Output the (X, Y) coordinate of the center of the cell containing the given text.  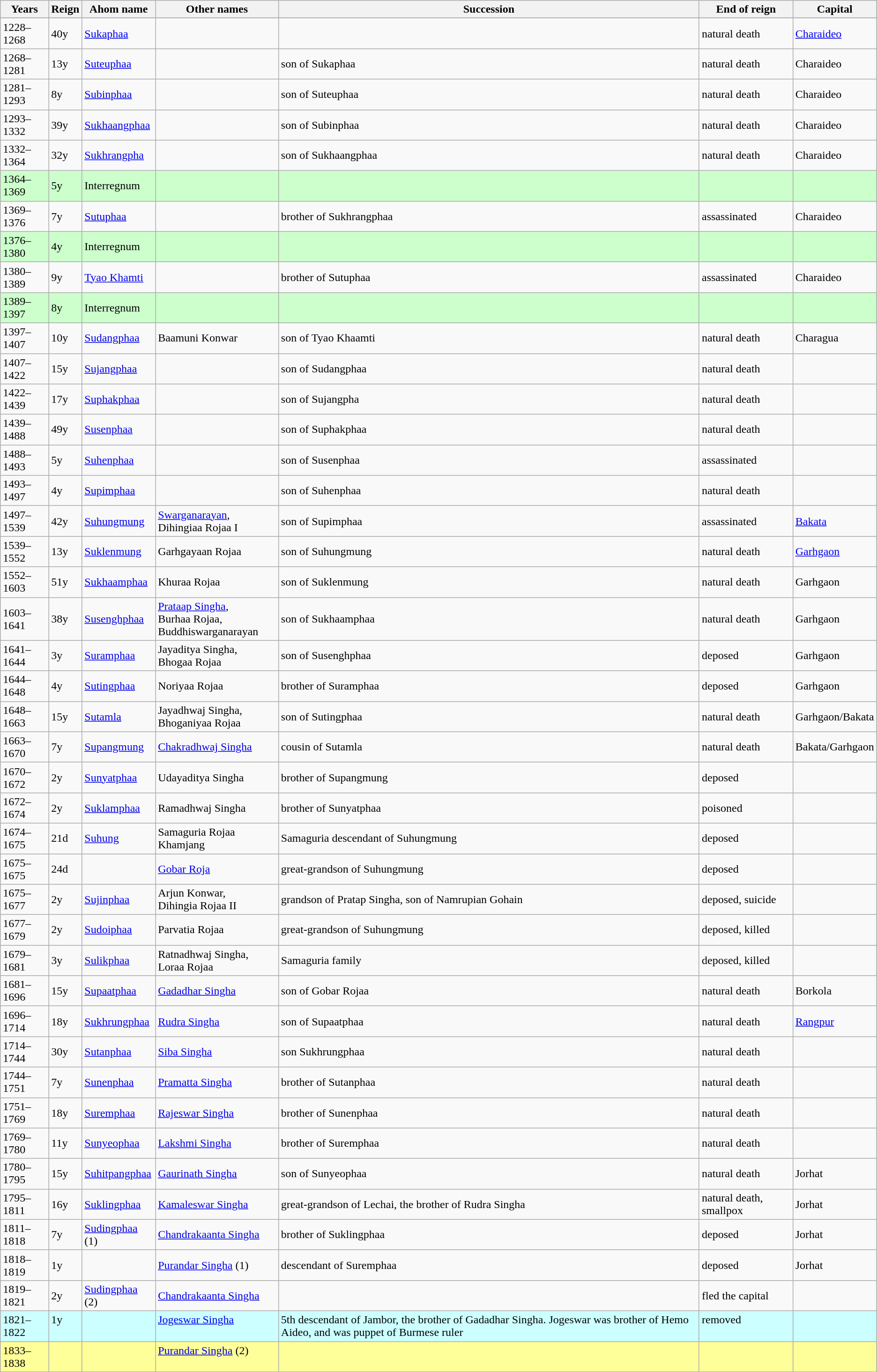
Other names (217, 9)
Ahom name (119, 9)
grandson of Pratap Singha, son of Namrupian Gohain (489, 899)
1833–1838 (24, 1357)
Chakradhwaj Singha (217, 747)
24d (66, 868)
1751–1769 (24, 1113)
Suteuphaa (119, 64)
cousin of Sutamla (489, 747)
brother of Sutuphaa (489, 277)
Noriyaa Rojaa (217, 686)
1407–1422 (24, 368)
son of Tyao Khaamti (489, 338)
Bakata/Garhgaon (835, 747)
brother of Sunyatphaa (489, 808)
1677–1679 (24, 930)
son of Suteuphaa (489, 95)
Succession (489, 9)
1674–1675 (24, 838)
Garhgaon/Bakata (835, 717)
Sunyatphaa (119, 778)
End of reign (746, 9)
Swarganarayan, Dihingiaa Rojaa I (217, 521)
1397–1407 (24, 338)
Siba Singha (217, 1052)
Supimphaa (119, 491)
son of Susenghphaa (489, 656)
16y (66, 1204)
son of Supaatphaa (489, 1021)
Ramadhwaj Singha (217, 808)
Jogeswar Singha (217, 1326)
Suhung (119, 838)
son of Sukaphaa (489, 64)
Supangmung (119, 747)
Susenghphaa (119, 619)
Udayaditya Singha (217, 778)
Capital (835, 9)
Samaguria family (489, 960)
Sukhrungphaa (119, 1021)
Subinphaa (119, 95)
9y (66, 277)
Suklingphaa (119, 1204)
deposed, suicide (746, 899)
brother of Suramphaa (489, 686)
1821–1822 (24, 1326)
1744–1751 (24, 1082)
Suhungmung (119, 521)
brother of Supangmung (489, 778)
Sujangphaa (119, 368)
Rajeswar Singha (217, 1113)
1493–1497 (24, 491)
1603–1641 (24, 619)
son Sukhrungphaa (489, 1052)
Charagua (835, 338)
brother of Suremphaa (489, 1143)
1539–1552 (24, 552)
1780–1795 (24, 1174)
Lakshmi Singha (217, 1143)
son of Suhungmung (489, 552)
51y (66, 582)
Baamuni Konwar (217, 338)
Purandar Singha (1) (217, 1265)
10y (66, 338)
11y (66, 1143)
5th descendant of Jambor, the brother of Gadadhar Singha. Jogeswar was brother of Hemo Aideo, and was puppet of Burmese ruler (489, 1326)
Purandar Singha (2) (217, 1357)
son of Susenphaa (489, 460)
Rudra Singha (217, 1021)
natural death, smallpox (746, 1204)
Sudoiphaa (119, 930)
Khuraa Rojaa (217, 582)
Sudingphaa (2) (119, 1296)
Gadadhar Singha (217, 991)
Pramatta Singha (217, 1082)
17y (66, 399)
Supaatphaa (119, 991)
Sutingphaa (119, 686)
son of Subinphaa (489, 125)
1641–1644 (24, 656)
brother of Sutanphaa (489, 1082)
49y (66, 430)
Sudingphaa (1) (119, 1235)
1644–1648 (24, 686)
Sukhaangphaa (119, 125)
1672–1674 (24, 808)
Jayaditya Singha, Bhogaa Rojaa (217, 656)
Sutanphaa (119, 1052)
1811–1818 (24, 1235)
Suremphaa (119, 1113)
Kamaleswar Singha (217, 1204)
Sudangphaa (119, 338)
32y (66, 156)
1389–1397 (24, 307)
son of Sutingphaa (489, 717)
Sunyeophaa (119, 1143)
Arjun Konwar, Dihingia Rojaa II (217, 899)
son of Sunyeophaa (489, 1174)
Sulikphaa (119, 960)
Suklamphaa (119, 808)
1376–1380 (24, 246)
1648–1663 (24, 717)
42y (66, 521)
Suramphaa (119, 656)
Tyao Khamti (119, 277)
38y (66, 619)
Samaguria Rojaa Khamjang (217, 838)
1369–1376 (24, 216)
Samaguria descendant of Suhungmung (489, 838)
Parvatia Rojaa (217, 930)
1439–1488 (24, 430)
1714–1744 (24, 1052)
Prataap Singha, Burhaa Rojaa, Buddhiswarganarayan (217, 619)
Suphakphaa (119, 399)
Gaurinath Singha (217, 1174)
1818–1819 (24, 1265)
Sutuphaa (119, 216)
Years (24, 9)
Jayadhwaj Singha, Bhoganiyaa Rojaa (217, 717)
1675–1675 (24, 868)
1696–1714 (24, 1021)
1552–1603 (24, 582)
1380–1389 (24, 277)
Suklenmung (119, 552)
1819–1821 (24, 1296)
Sujinphaa (119, 899)
1679–1681 (24, 960)
Suhenphaa (119, 460)
descendant of Suremphaa (489, 1265)
Rangpur (835, 1021)
Susenphaa (119, 430)
1769–1780 (24, 1143)
brother of Suklingphaa (489, 1235)
Sukhaamphaa (119, 582)
son of Sukhaangphaa (489, 156)
21d (66, 838)
1663–1670 (24, 747)
Sutamla (119, 717)
Sukaphaa (119, 34)
1293–1332 (24, 125)
Suhitpangphaa (119, 1174)
39y (66, 125)
son of Suklenmung (489, 582)
Sunenphaa (119, 1082)
son of Suphakphaa (489, 430)
1422–1439 (24, 399)
1681–1696 (24, 991)
Garhgayaan Rojaa (217, 552)
Bakata (835, 521)
Borkola (835, 991)
son of Suhenphaa (489, 491)
1675–1677 (24, 899)
1364–1369 (24, 185)
poisoned (746, 808)
1795–1811 (24, 1204)
fled the capital (746, 1296)
1670–1672 (24, 778)
brother of Sukhrangphaa (489, 216)
1281–1293 (24, 95)
40y (66, 34)
Reign (66, 9)
1268–1281 (24, 64)
son of Sudangphaa (489, 368)
1228–1268 (24, 34)
1332–1364 (24, 156)
Gobar Roja (217, 868)
brother of Sunenphaa (489, 1113)
son of Supimphaa (489, 521)
30y (66, 1052)
Ratnadhwaj Singha, Loraa Rojaa (217, 960)
1497–1539 (24, 521)
son of Sukhaamphaa (489, 619)
great-grandson of Lechai, the brother of Rudra Singha (489, 1204)
1488–1493 (24, 460)
son of Sujangpha (489, 399)
removed (746, 1326)
son of Gobar Rojaa (489, 991)
Sukhrangpha (119, 156)
